Capture the cell that displays the provided text and extract its [x, y] central coordinate. 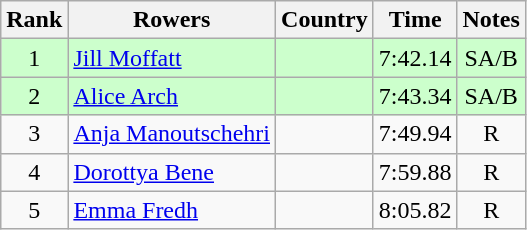
Time [415, 20]
Emma Fredh [172, 210]
2 [34, 96]
8:05.82 [415, 210]
7:59.88 [415, 172]
1 [34, 58]
7:42.14 [415, 58]
4 [34, 172]
5 [34, 210]
Dorottya Bene [172, 172]
Country [325, 20]
Alice Arch [172, 96]
7:43.34 [415, 96]
Rowers [172, 20]
Jill Moffatt [172, 58]
3 [34, 134]
Notes [491, 20]
7:49.94 [415, 134]
Rank [34, 20]
Anja Manoutschehri [172, 134]
